Identify which cell holds the provided text, then report its [x, y] central coordinate. 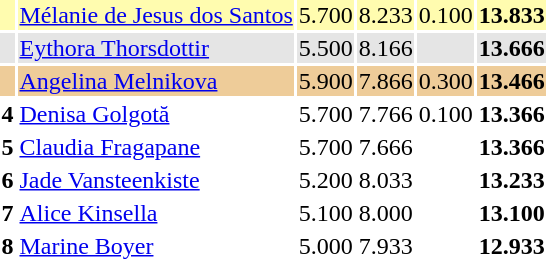
6 [8, 180]
5.900 [326, 81]
5.100 [326, 213]
13.100 [512, 213]
Jade Vansteenkiste [156, 180]
7 [8, 213]
5.500 [326, 48]
Denisa Golgotă [156, 114]
4 [8, 114]
13.233 [512, 180]
0.300 [446, 81]
7.666 [386, 147]
8.033 [386, 180]
8.166 [386, 48]
8.233 [386, 15]
Mélanie de Jesus dos Santos [156, 15]
Alice Kinsella [156, 213]
8.000 [386, 213]
13.833 [512, 15]
5.200 [326, 180]
Angelina Melnikova [156, 81]
5 [8, 147]
7.766 [386, 114]
Eythora Thorsdottir [156, 48]
13.666 [512, 48]
Claudia Fragapane [156, 147]
13.466 [512, 81]
7.866 [386, 81]
